Output the [x, y] coordinate of the center of the cell containing the given text.  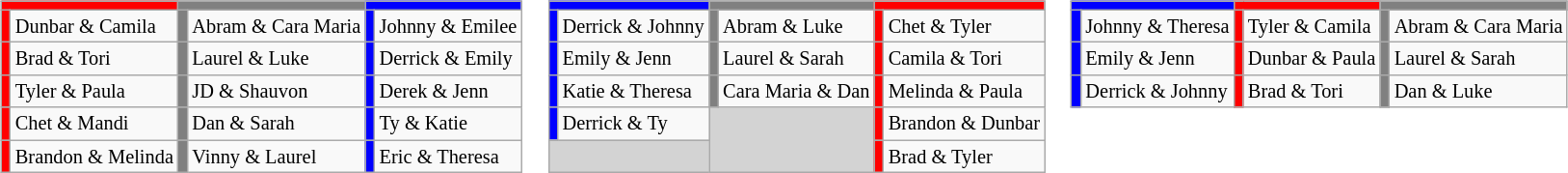
Camila & Tori [964, 59]
Derrick & Emily [448, 59]
Derrick & Ty [634, 124]
Cara Maria & Dan [796, 92]
Tyler & Camila [1312, 26]
Dunbar & Paula [1312, 59]
Ty & Katie [448, 124]
Brad & Tyler [964, 157]
Melinda & Paula [964, 92]
Abram & Luke [796, 26]
Chet & Tyler [964, 26]
Tyler & Paula [94, 92]
Eric & Theresa [448, 157]
Chet & Mandi [94, 124]
Dan & Luke [1478, 92]
Vinny & Laurel [276, 157]
JD & Shauvon [276, 92]
Dan & Sarah [276, 124]
Derek & Jenn [448, 92]
Brandon & Dunbar [964, 124]
Dunbar & Camila [94, 26]
Johnny & Emilee [448, 26]
Johnny & Theresa [1158, 26]
Katie & Theresa [634, 92]
Laurel & Luke [276, 59]
Brandon & Melinda [94, 157]
